For the text-containing cell, return its midpoint in (x, y) coordinate format. 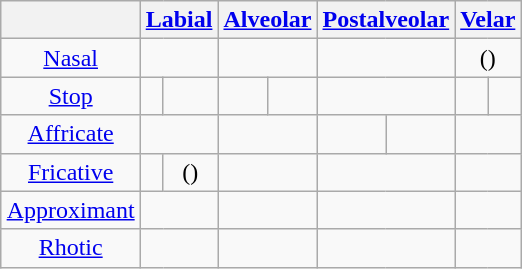
Fricative (70, 172)
Alveolar (268, 20)
Nasal (70, 58)
Affricate (70, 134)
Stop (70, 96)
Rhotic (70, 248)
Labial (179, 20)
Velar (488, 20)
Approximant (70, 210)
Postalveolar (386, 20)
